For the text-containing cell, return its midpoint in (x, y) coordinate format. 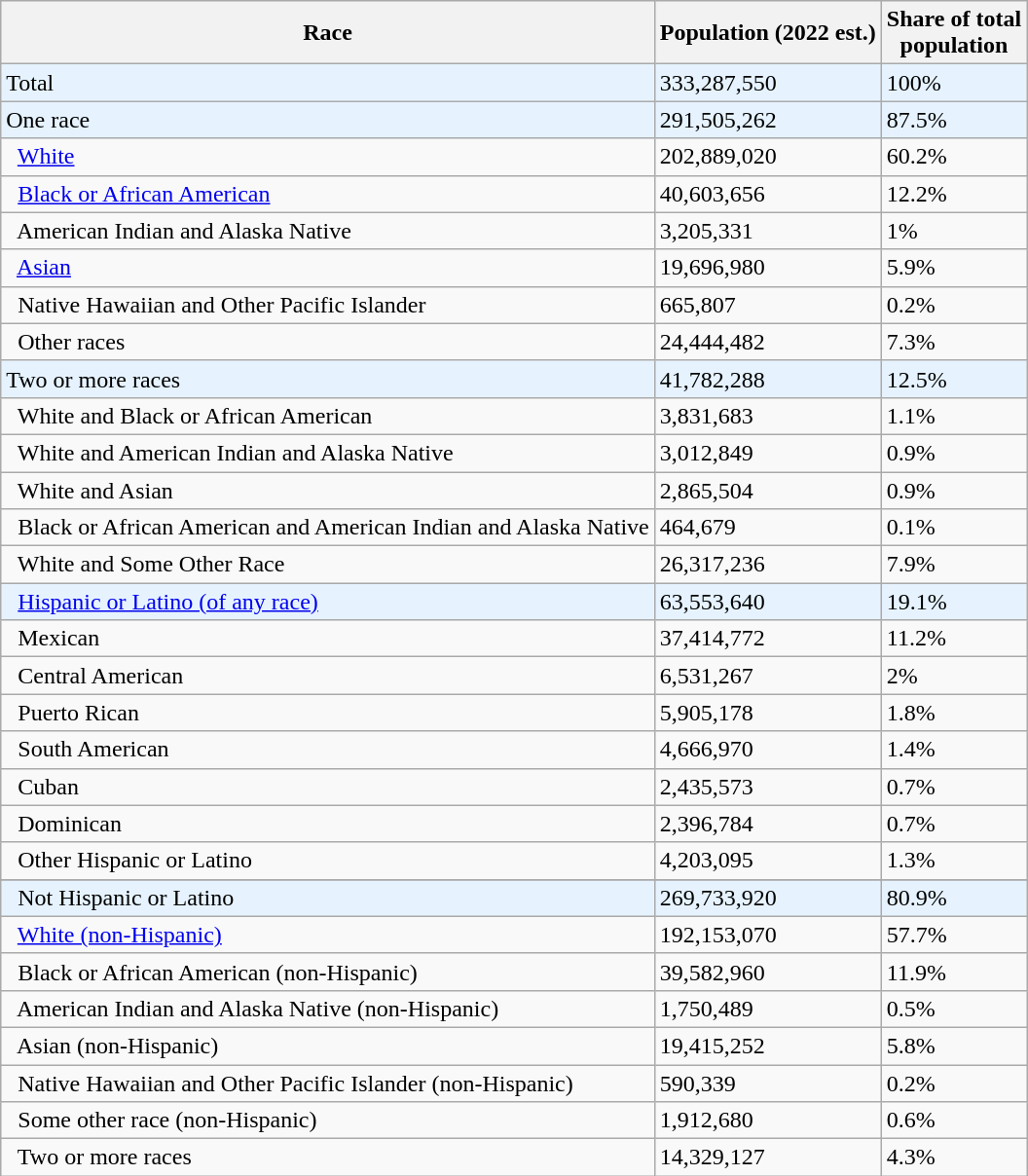
41,782,288 (767, 379)
5.8% (954, 1046)
60.2% (954, 157)
7.3% (954, 342)
291,505,262 (767, 120)
Native Hawaiian and Other Pacific Islander (non-Hispanic) (328, 1084)
12.5% (954, 379)
80.9% (954, 898)
Some other race (non-Hispanic) (328, 1121)
1.8% (954, 713)
American Indian and Alaska Native (non-Hispanic) (328, 1009)
192,153,070 (767, 935)
Black or African American and American Indian and Alaska Native (328, 528)
14,329,127 (767, 1158)
White (328, 157)
Other races (328, 342)
Share of total population (954, 33)
3,205,331 (767, 231)
4.3% (954, 1158)
24,444,482 (767, 342)
Other Hispanic or Latino (328, 861)
2% (954, 676)
Asian (non-Hispanic) (328, 1046)
1.1% (954, 416)
4,203,095 (767, 861)
1,750,489 (767, 1009)
Total (328, 83)
665,807 (767, 305)
White and Asian (328, 490)
40,603,656 (767, 194)
590,339 (767, 1084)
Hispanic or Latino (of any race) (328, 602)
2,396,784 (767, 824)
Population (2022 est.) (767, 33)
0.1% (954, 528)
Mexican (328, 639)
1,912,680 (767, 1121)
0.5% (954, 1009)
Cuban (328, 787)
63,553,640 (767, 602)
White and Black or African American (328, 416)
269,733,920 (767, 898)
2,435,573 (767, 787)
0.6% (954, 1121)
57.7% (954, 935)
19.1% (954, 602)
American Indian and Alaska Native (328, 231)
100% (954, 83)
1.4% (954, 750)
26,317,236 (767, 565)
Black or African American (non-Hispanic) (328, 972)
39,582,960 (767, 972)
Not Hispanic or Latino (328, 898)
White and Some Other Race (328, 565)
2,865,504 (767, 490)
87.5% (954, 120)
South American (328, 750)
5,905,178 (767, 713)
Race (328, 33)
Dominican (328, 824)
1% (954, 231)
202,889,020 (767, 157)
Puerto Rican (328, 713)
37,414,772 (767, 639)
333,287,550 (767, 83)
11.9% (954, 972)
12.2% (954, 194)
White and American Indian and Alaska Native (328, 453)
White (non-Hispanic) (328, 935)
19,696,980 (767, 268)
3,831,683 (767, 416)
7.9% (954, 565)
3,012,849 (767, 453)
19,415,252 (767, 1046)
1.3% (954, 861)
Black or African American (328, 194)
Native Hawaiian and Other Pacific Islander (328, 305)
6,531,267 (767, 676)
4,666,970 (767, 750)
464,679 (767, 528)
One race (328, 120)
Central American (328, 676)
11.2% (954, 639)
Asian (328, 268)
5.9% (954, 268)
